Determine the [x, y] coordinate at the center of the cell enclosing the given text.  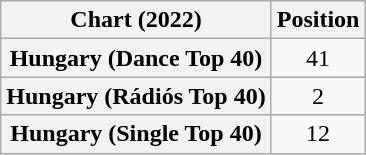
12 [318, 134]
41 [318, 58]
Position [318, 20]
Hungary (Dance Top 40) [136, 58]
Hungary (Single Top 40) [136, 134]
2 [318, 96]
Hungary (Rádiós Top 40) [136, 96]
Chart (2022) [136, 20]
